Locate the cell with the specified text and output its [X, Y] center coordinate. 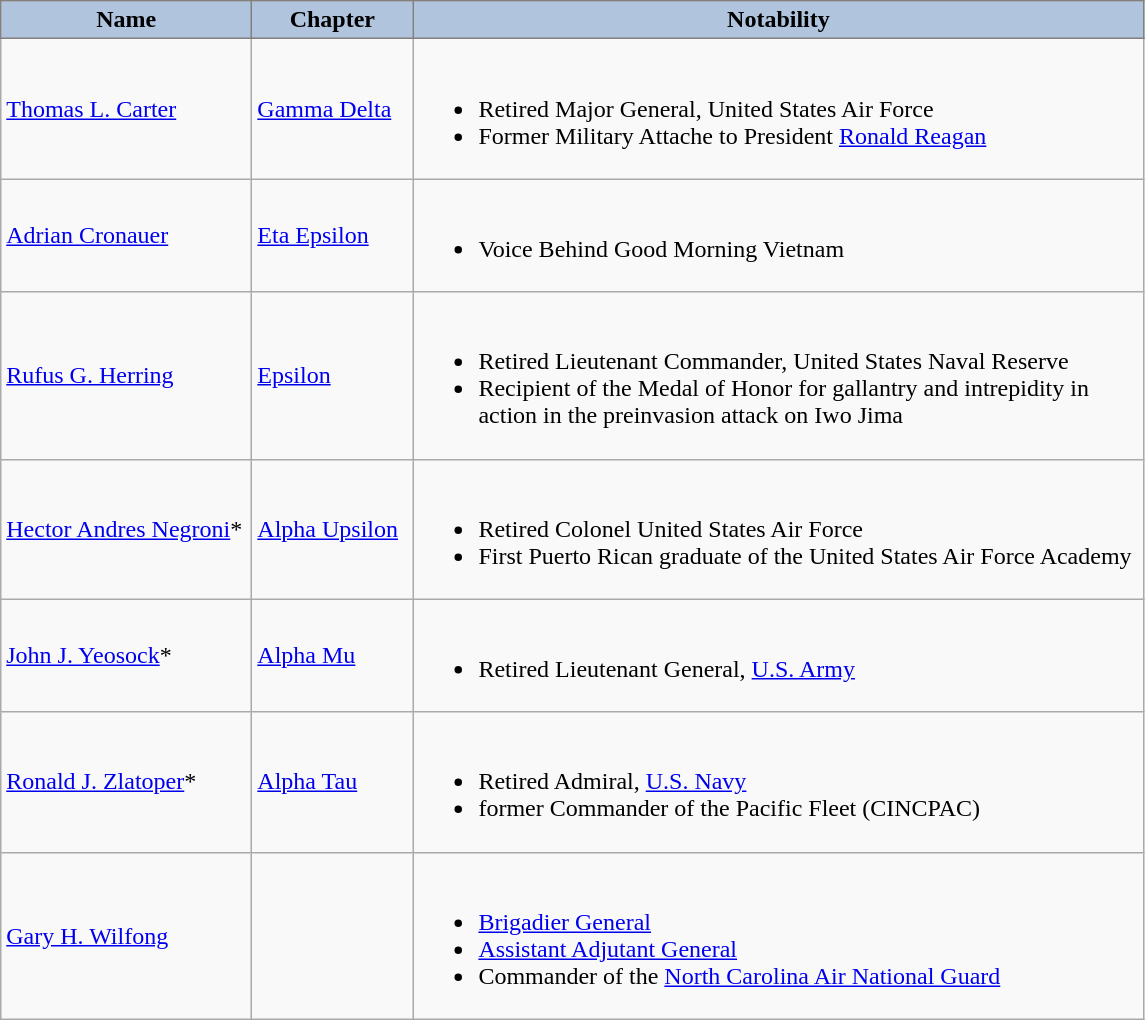
Epsilon [332, 376]
Ronald J. Zlatoper* [126, 782]
Gamma Delta [332, 109]
Retired Lieutenant General, U.S. Army [778, 656]
Rufus G. Herring [126, 376]
Brigadier GeneralAssistant Adjutant GeneralCommander of the North Carolina Air National Guard [778, 936]
Gary H. Wilfong [126, 936]
Hector Andres Negroni* [126, 529]
Notability [778, 20]
Voice Behind Good Morning Vietnam [778, 236]
Alpha Upsilon [332, 529]
John J. Yeosock* [126, 656]
Thomas L. Carter [126, 109]
Retired Admiral, U.S. Navyformer Commander of the Pacific Fleet (CINCPAC) [778, 782]
Chapter [332, 20]
Retired Major General, United States Air ForceFormer Military Attache to President Ronald Reagan [778, 109]
Name [126, 20]
Alpha Mu [332, 656]
Alpha Tau [332, 782]
Retired Colonel United States Air ForceFirst Puerto Rican graduate of the United States Air Force Academy [778, 529]
Eta Epsilon [332, 236]
Adrian Cronauer [126, 236]
